Search for the cell housing the specified text and yield its (X, Y) center coordinate. 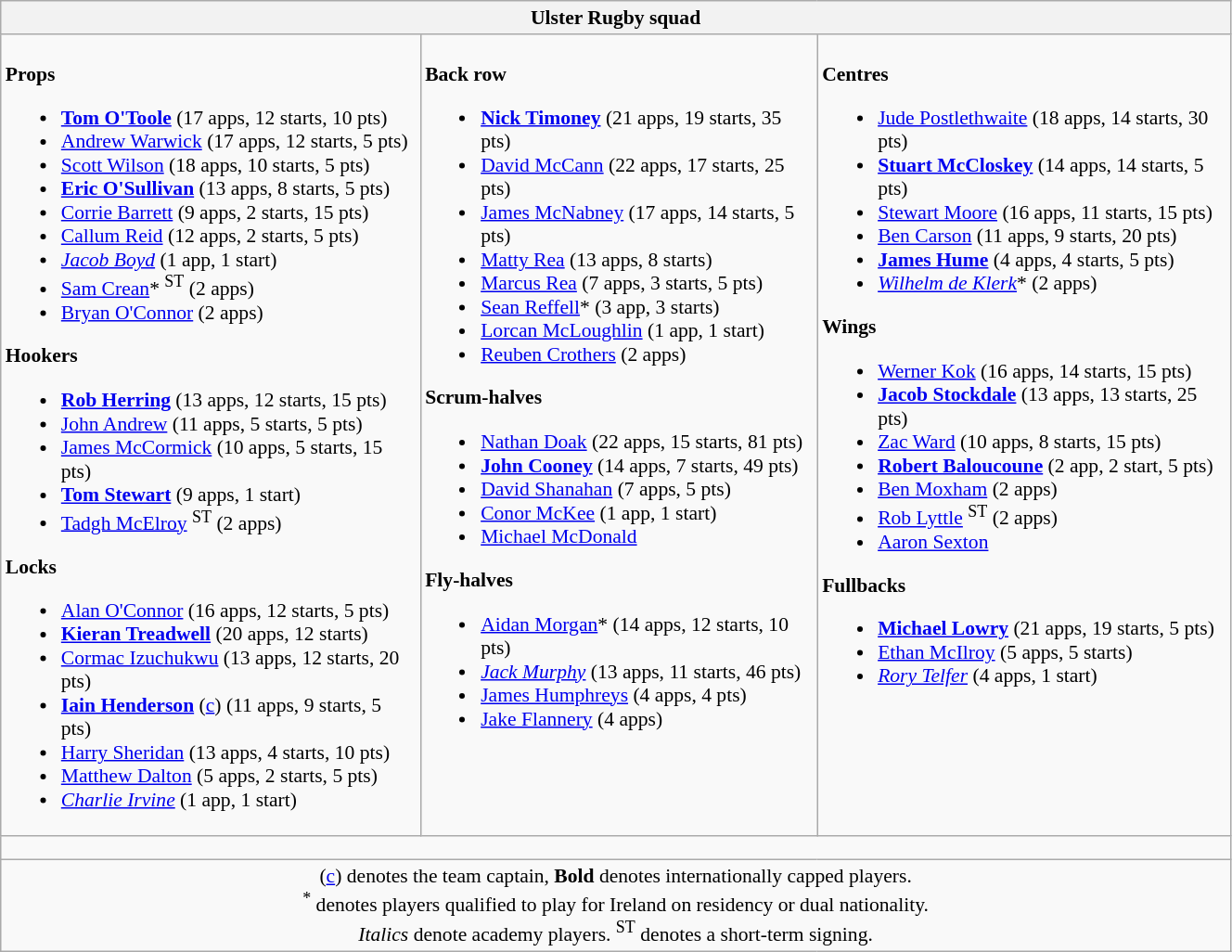
Ulster Rugby squad (616, 18)
